Scan for the cell matching the given text and deliver its (x, y) coordinate at center. 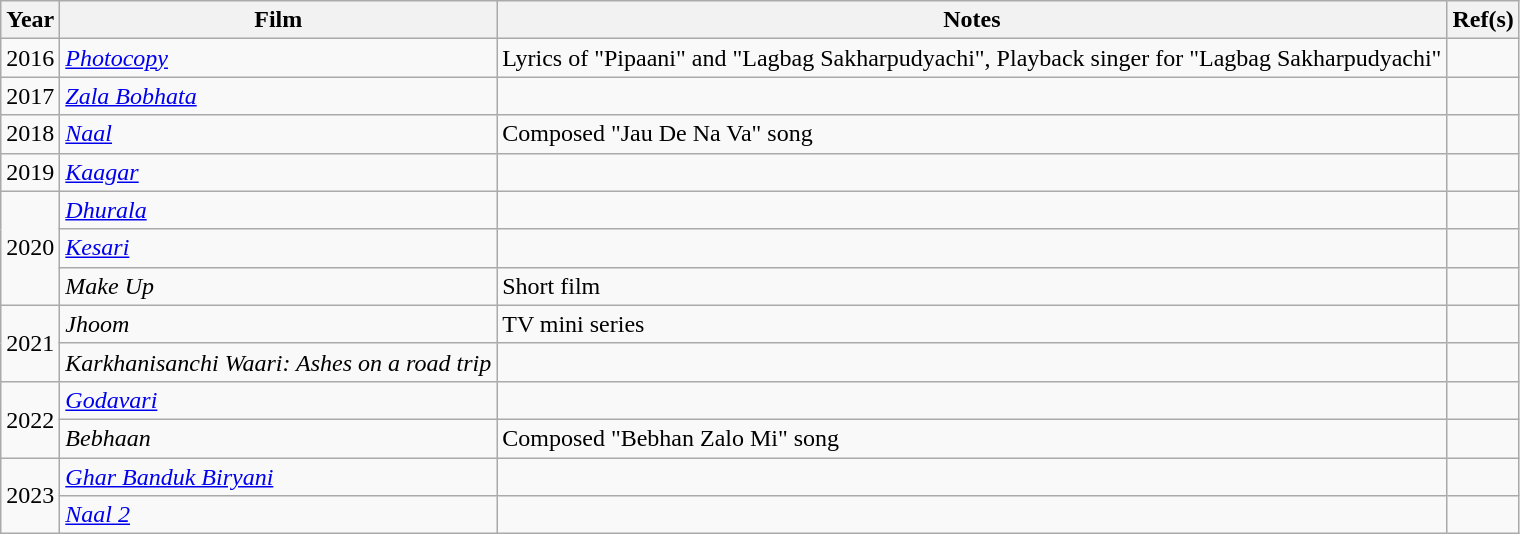
Make Up (278, 286)
Karkhanisanchi Waari: Ashes on a road trip (278, 362)
TV mini series (972, 324)
Zala Bobhata (278, 96)
Naal 2 (278, 515)
Composed "Bebhan Zalo Mi" song (972, 438)
Notes (972, 20)
2021 (30, 343)
Godavari (278, 400)
Ref(s) (1483, 20)
2019 (30, 172)
Bebhaan (278, 438)
Dhurala (278, 210)
2023 (30, 496)
Short film (972, 286)
Ghar Banduk Biryani (278, 477)
Jhoom (278, 324)
Kaagar (278, 172)
Kesari (278, 248)
Composed "Jau De Na Va" song (972, 134)
2016 (30, 58)
Film (278, 20)
Photocopy (278, 58)
2020 (30, 248)
2018 (30, 134)
Lyrics of "Pipaani" and "Lagbag Sakharpudyachi", Playback singer for "Lagbag Sakharpudyachi" (972, 58)
Naal (278, 134)
2022 (30, 419)
Year (30, 20)
2017 (30, 96)
